Locate the cell with the specified text and output its [X, Y] center coordinate. 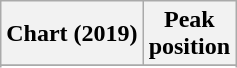
Peakposition [189, 34]
Chart (2019) [72, 34]
